Identify which cell holds the provided text, then report its (x, y) central coordinate. 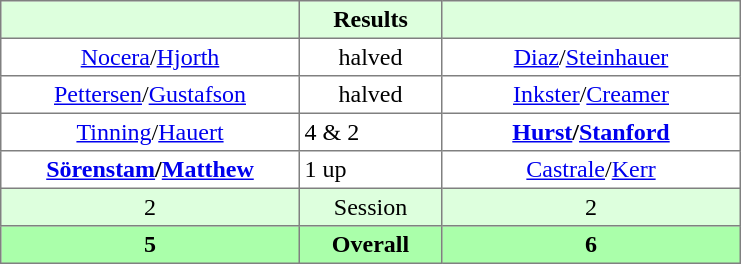
6 (591, 245)
Diaz/Steinhauer (591, 57)
Tinning/Hauert (150, 132)
Overall (370, 245)
Hurst/Stanford (591, 132)
1 up (370, 170)
Session (370, 207)
Pettersen/Gustafson (150, 95)
5 (150, 245)
Nocera/Hjorth (150, 57)
Sörenstam/Matthew (150, 170)
4 & 2 (370, 132)
Inkster/Creamer (591, 95)
Results (370, 20)
Castrale/Kerr (591, 170)
